Search for the cell housing the specified text and yield its [X, Y] center coordinate. 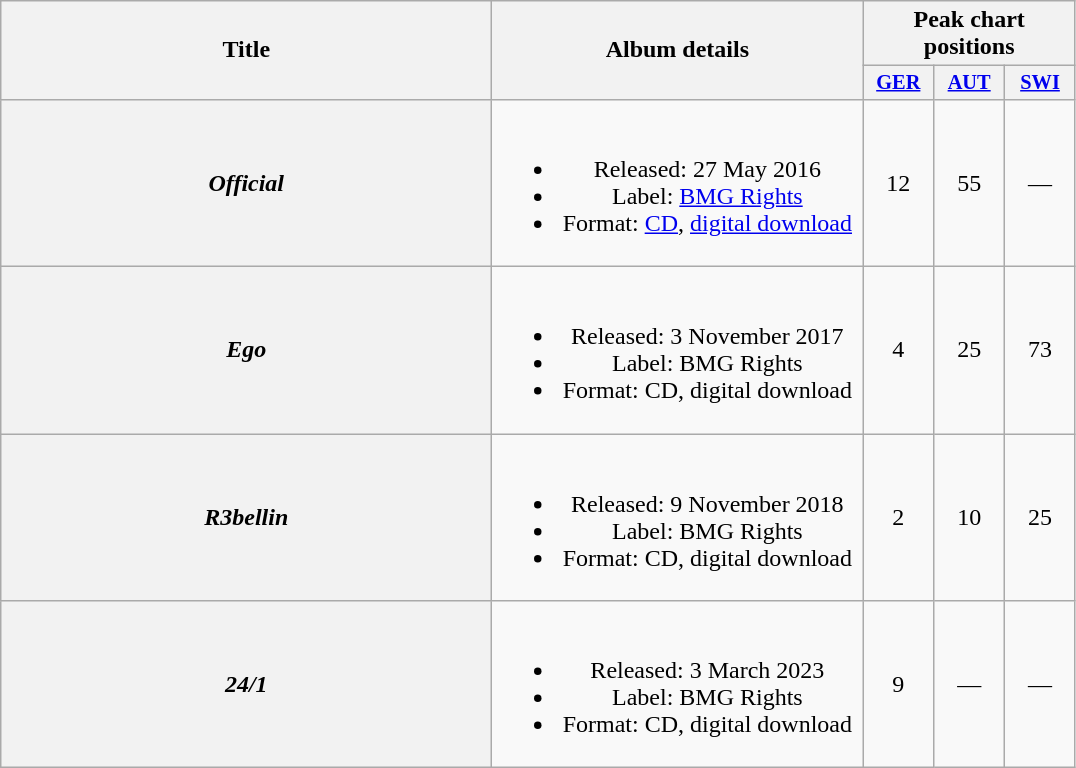
GER [898, 83]
55 [970, 182]
R3bellin [246, 518]
Title [246, 50]
24/1 [246, 684]
73 [1040, 350]
AUT [970, 83]
12 [898, 182]
Released: 3 November 2017Label: BMG RightsFormat: CD, digital download [678, 350]
Ego [246, 350]
10 [970, 518]
Peak chart positions [970, 34]
9 [898, 684]
Released: 3 March 2023Label: BMG RightsFormat: CD, digital download [678, 684]
SWI [1040, 83]
2 [898, 518]
Official [246, 182]
Released: 27 May 2016Label: BMG RightsFormat: CD, digital download [678, 182]
Album details [678, 50]
4 [898, 350]
Released: 9 November 2018Label: BMG RightsFormat: CD, digital download [678, 518]
